Return the (x, y) coordinate for the center point of the cell that contains the specified text.  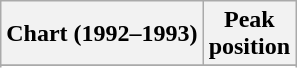
Peakposition (249, 34)
Chart (1992–1993) (102, 34)
